Scan for the cell matching the given text and deliver its (X, Y) coordinate at center. 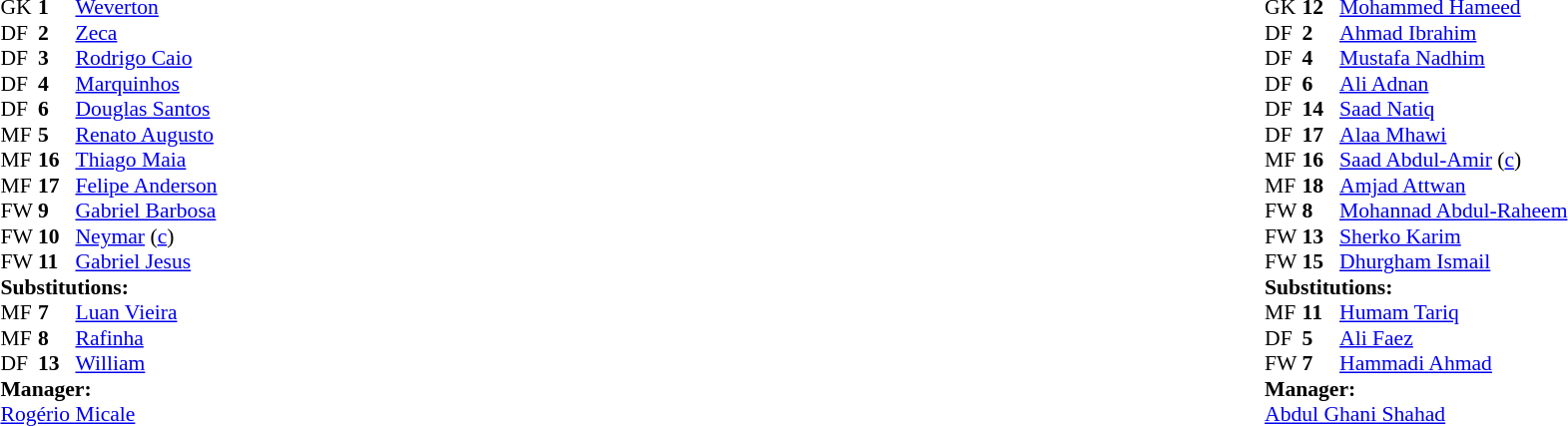
9 (57, 211)
Luan Vieira (147, 312)
Douglas Santos (147, 109)
Rafinha (147, 338)
Hammadi Ahmad (1453, 364)
15 (1321, 262)
Alaa Mhawi (1453, 135)
Amjad Attwan (1453, 186)
Ali Faez (1453, 338)
Renato Augusto (147, 135)
Ali Adnan (1453, 84)
Felipe Anderson (147, 186)
Mustafa Nadhim (1453, 59)
Rodrigo Caio (147, 59)
Saad Abdul-Amir (c) (1453, 161)
Dhurgham Ismail (1453, 262)
3 (57, 59)
Gabriel Barbosa (147, 211)
Marquinhos (147, 84)
18 (1321, 186)
Saad Natiq (1453, 109)
William (147, 364)
Ahmad Ibrahim (1453, 33)
Zeca (147, 33)
10 (57, 236)
Thiago Maia (147, 161)
Sherko Karim (1453, 236)
Neymar (c) (147, 236)
Gabriel Jesus (147, 262)
Humam Tariq (1453, 312)
14 (1321, 109)
Mohannad Abdul-Raheem (1453, 211)
